From the cell containing the given text, extract its center point as (x, y) coordinate. 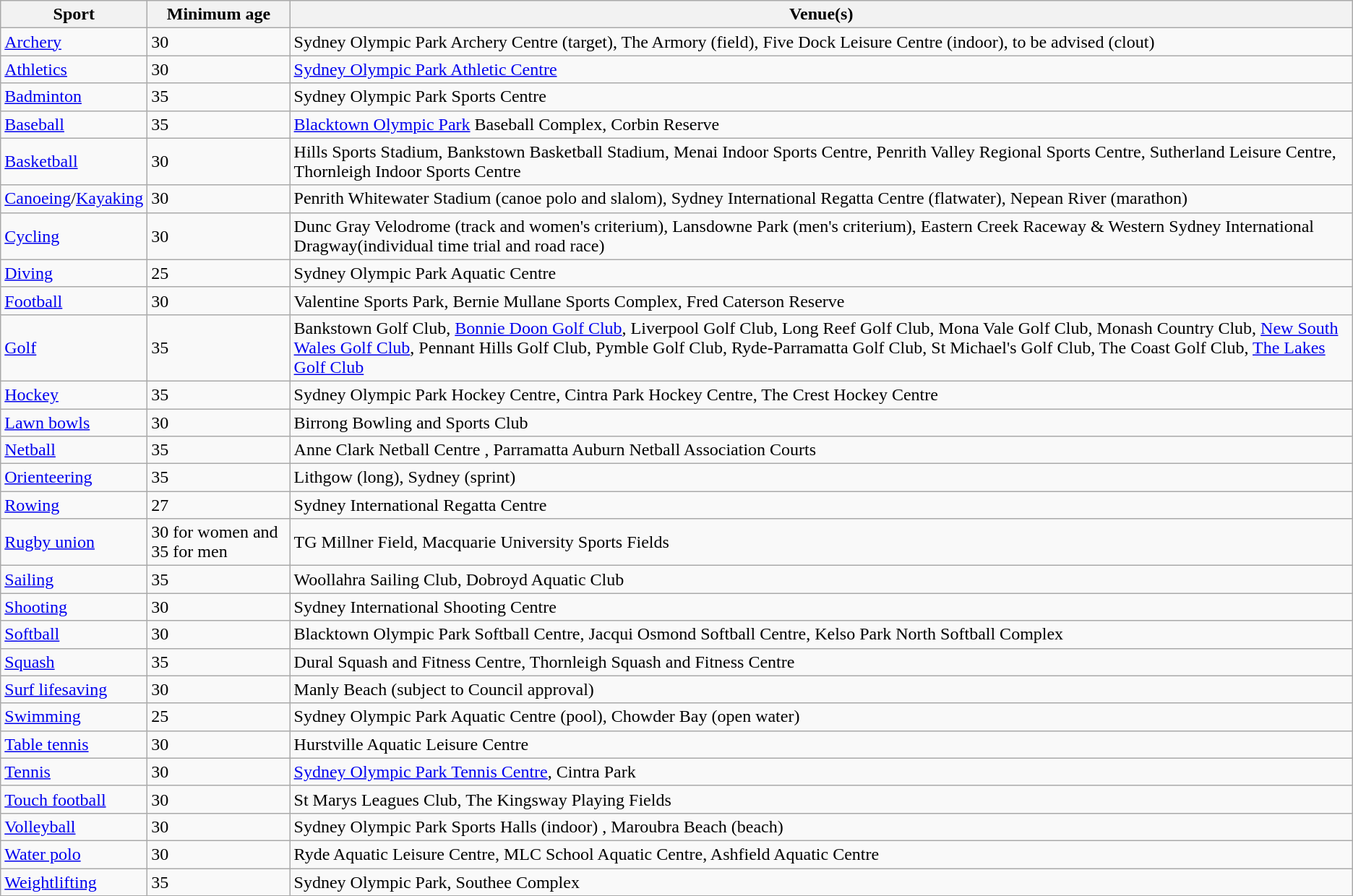
Weightlifting (74, 882)
Basketball (74, 162)
Water polo (74, 854)
Football (74, 301)
Diving (74, 273)
Minimum age (218, 14)
Netball (74, 450)
Sydney International Shooting Centre (821, 607)
Sydney Olympic Park Aquatic Centre (pool), Chowder Bay (open water) (821, 717)
Athletics (74, 69)
Blacktown Olympic Park Baseball Complex, Corbin Reserve (821, 124)
Softball (74, 634)
Lithgow (long), Sydney (sprint) (821, 478)
Woollahra Sailing Club, Dobroyd Aquatic Club (821, 580)
Sydney Olympic Park Sports Centre (821, 97)
Archery (74, 42)
Sydney Olympic Park Athletic Centre (821, 69)
Sydney Olympic Park, Southee Complex (821, 882)
Sydney International Regatta Centre (821, 505)
Swimming (74, 717)
Canoeing/Kayaking (74, 199)
Badminton (74, 97)
Rowing (74, 505)
Squash (74, 662)
Penrith Whitewater Stadium (canoe polo and slalom), Sydney International Regatta Centre (flatwater), Nepean River (marathon) (821, 199)
30 for women and 35 for men (218, 542)
Baseball (74, 124)
Venue(s) (821, 14)
Ryde Aquatic Leisure Centre, MLC School Aquatic Centre, Ashfield Aquatic Centre (821, 854)
Lawn bowls (74, 423)
Anne Clark Netball Centre , Parramatta Auburn Netball Association Courts (821, 450)
Sydney Olympic Park Archery Centre (target), The Armory (field), Five Dock Leisure Centre (indoor), to be advised (clout) (821, 42)
St Marys Leagues Club, The Kingsway Playing Fields (821, 799)
Birrong Bowling and Sports Club (821, 423)
Volleyball (74, 827)
Tennis (74, 772)
Surf lifesaving (74, 689)
Blacktown Olympic Park Softball Centre, Jacqui Osmond Softball Centre, Kelso Park North Softball Complex (821, 634)
Sport (74, 14)
Shooting (74, 607)
Sydney Olympic Park Hockey Centre, Cintra Park Hockey Centre, The Crest Hockey Centre (821, 395)
Rugby union (74, 542)
Hurstville Aquatic Leisure Centre (821, 744)
Cycling (74, 236)
TG Millner Field, Macquarie University Sports Fields (821, 542)
Orienteering (74, 478)
Manly Beach (subject to Council approval) (821, 689)
Sydney Olympic Park Tennis Centre, Cintra Park (821, 772)
Table tennis (74, 744)
Touch football (74, 799)
Sailing (74, 580)
Sydney Olympic Park Sports Halls (indoor) , Maroubra Beach (beach) (821, 827)
27 (218, 505)
Hockey (74, 395)
Valentine Sports Park, Bernie Mullane Sports Complex, Fred Caterson Reserve (821, 301)
Golf (74, 348)
Sydney Olympic Park Aquatic Centre (821, 273)
Dural Squash and Fitness Centre, Thornleigh Squash and Fitness Centre (821, 662)
